From the cell containing the given text, extract its center point as [x, y] coordinate. 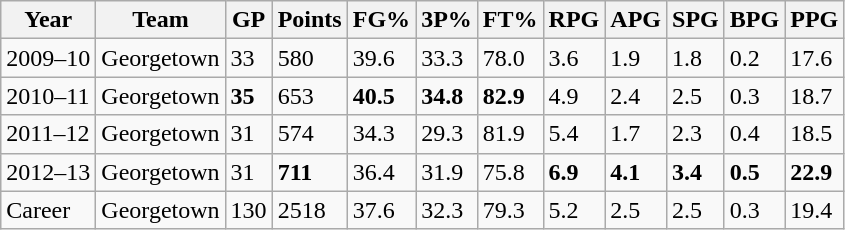
1.7 [636, 134]
Points [310, 20]
711 [310, 172]
4.1 [636, 172]
FG% [381, 20]
2011–12 [48, 134]
19.4 [814, 210]
1.8 [696, 58]
31.9 [447, 172]
37.6 [381, 210]
33 [248, 58]
580 [310, 58]
22.9 [814, 172]
Career [48, 210]
75.8 [510, 172]
3.4 [696, 172]
35 [248, 96]
RPG [574, 20]
29.3 [447, 134]
APG [636, 20]
FT% [510, 20]
2518 [310, 210]
3P% [447, 20]
81.9 [510, 134]
33.3 [447, 58]
0.4 [754, 134]
2010–11 [48, 96]
SPG [696, 20]
39.6 [381, 58]
82.9 [510, 96]
653 [310, 96]
Year [48, 20]
2012–13 [48, 172]
2.4 [636, 96]
34.8 [447, 96]
1.9 [636, 58]
2009–10 [48, 58]
36.4 [381, 172]
0.5 [754, 172]
574 [310, 134]
18.7 [814, 96]
130 [248, 210]
6.9 [574, 172]
5.4 [574, 134]
18.5 [814, 134]
5.2 [574, 210]
PPG [814, 20]
4.9 [574, 96]
BPG [754, 20]
Team [160, 20]
0.2 [754, 58]
34.3 [381, 134]
40.5 [381, 96]
78.0 [510, 58]
32.3 [447, 210]
79.3 [510, 210]
2.3 [696, 134]
3.6 [574, 58]
17.6 [814, 58]
GP [248, 20]
